Pinpoint the cell where the given text exists, returning its [x, y] midpoint coordinate. 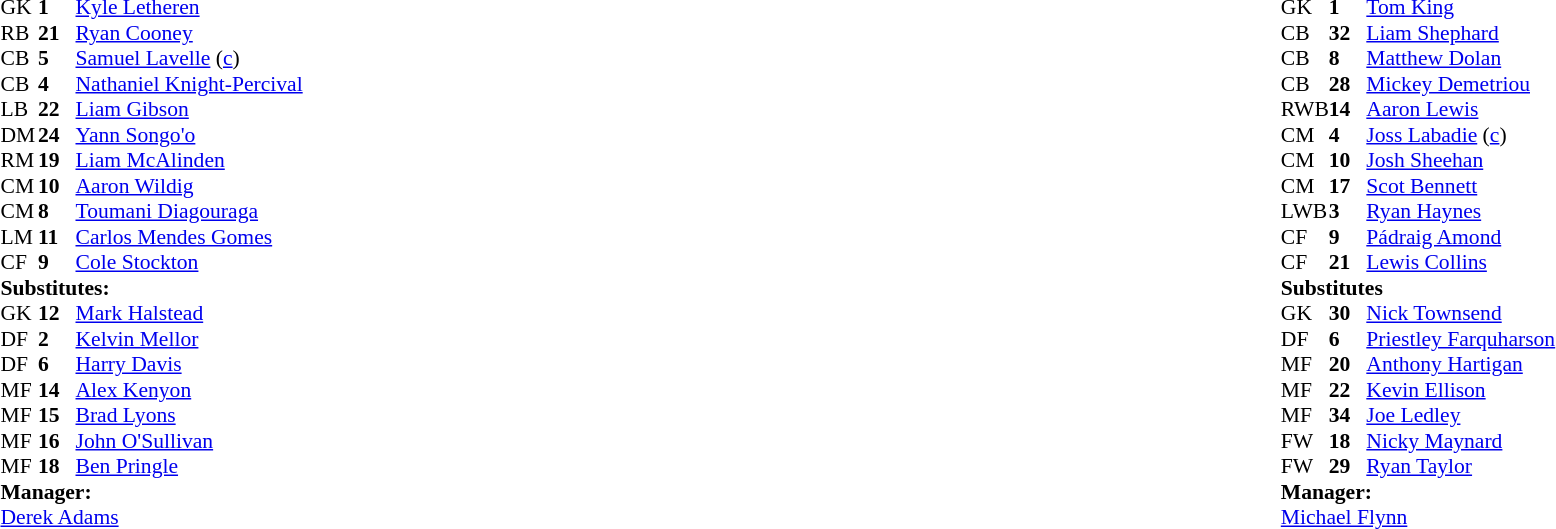
Samuel Lavelle (c) [190, 59]
28 [1348, 84]
Mark Halstead [190, 313]
Toumani Diagouraga [190, 211]
Carlos Mendes Gomes [190, 237]
Priestley Farquharson [1460, 339]
Ryan Taylor [1460, 467]
20 [1348, 365]
Joss Labadie (c) [1460, 135]
LM [19, 237]
Substitutes [1418, 288]
Scot Bennett [1460, 186]
Nathaniel Knight-Percival [190, 84]
Yann Songo'o [190, 135]
Alex Kenyon [190, 390]
Liam Gibson [190, 109]
Brad Lyons [190, 415]
17 [1348, 186]
Anthony Hartigan [1460, 365]
Nick Townsend [1460, 313]
DM [19, 135]
30 [1348, 313]
Kevin Ellison [1460, 390]
Nicky Maynard [1460, 441]
32 [1348, 33]
RB [19, 33]
Liam Shephard [1460, 33]
Ryan Cooney [190, 33]
19 [57, 161]
11 [57, 237]
Aaron Wildig [190, 186]
Matthew Dolan [1460, 59]
29 [1348, 467]
Ben Pringle [190, 467]
Lewis Collins [1460, 263]
2 [57, 339]
RWB [1305, 109]
12 [57, 313]
Cole Stockton [190, 263]
16 [57, 441]
Mickey Demetriou [1460, 84]
Ryan Haynes [1460, 211]
Harry Davis [190, 365]
RM [19, 161]
Kelvin Mellor [190, 339]
Joe Ledley [1460, 415]
Josh Sheehan [1460, 161]
Liam McAlinden [190, 161]
34 [1348, 415]
Aaron Lewis [1460, 109]
LWB [1305, 211]
John O'Sullivan [190, 441]
5 [57, 59]
LB [19, 109]
3 [1348, 211]
Substitutes: [151, 288]
15 [57, 415]
Pádraig Amond [1460, 237]
24 [57, 135]
